Identify which cell holds the provided text, then report its (x, y) central coordinate. 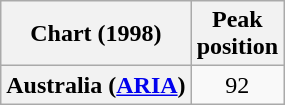
Australia (ARIA) (96, 85)
92 (237, 85)
Peakposition (237, 34)
Chart (1998) (96, 34)
